Pinpoint the cell where the given text exists, returning its [x, y] midpoint coordinate. 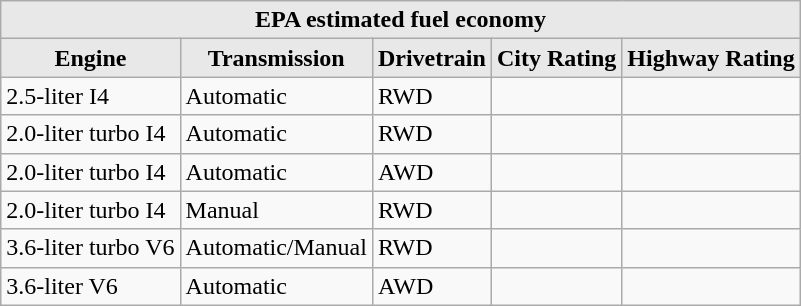
Manual [276, 210]
City Rating [556, 58]
Transmission [276, 58]
EPA estimated fuel economy [401, 20]
3.6-liter turbo V6 [90, 248]
3.6-liter V6 [90, 286]
Highway Rating [711, 58]
Drivetrain [432, 58]
Engine [90, 58]
Automatic/Manual [276, 248]
2.5-liter I4 [90, 96]
